From the cell containing the given text, extract its center point as (X, Y) coordinate. 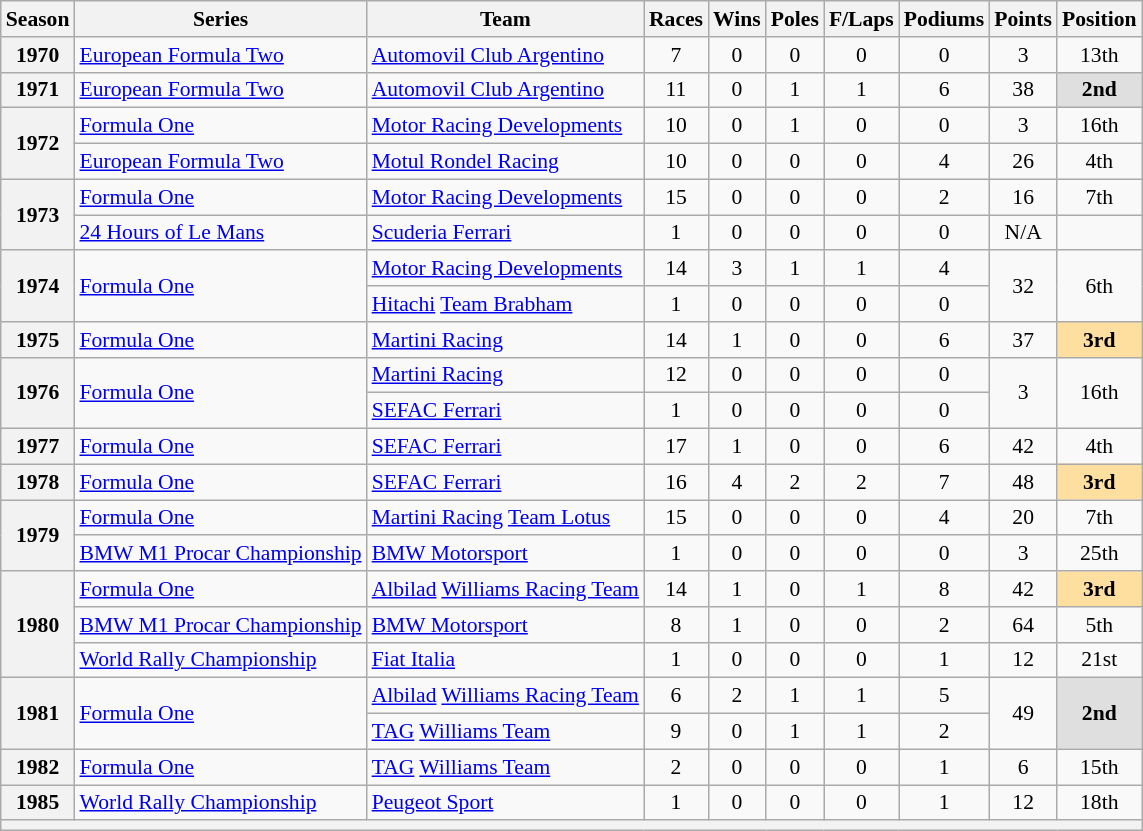
15th (1099, 767)
1979 (38, 536)
48 (1023, 482)
1985 (38, 803)
5 (944, 696)
21st (1099, 660)
Races (676, 19)
1973 (38, 214)
38 (1023, 90)
Position (1099, 19)
25th (1099, 554)
Podiums (944, 19)
Team (506, 19)
32 (1023, 286)
N/A (1023, 233)
1978 (38, 482)
Motul Rondel Racing (506, 162)
13th (1099, 55)
11 (676, 90)
37 (1023, 340)
Season (38, 19)
1971 (38, 90)
5th (1099, 625)
49 (1023, 714)
1976 (38, 392)
Martini Racing Team Lotus (506, 518)
1980 (38, 624)
Series (220, 19)
Peugeot Sport (506, 803)
Wins (737, 19)
1972 (38, 144)
26 (1023, 162)
1974 (38, 286)
17 (676, 447)
64 (1023, 625)
Scuderia Ferrari (506, 233)
1975 (38, 340)
Poles (795, 19)
1977 (38, 447)
20 (1023, 518)
Hitachi Team Brabham (506, 304)
F/Laps (862, 19)
9 (676, 732)
18th (1099, 803)
1981 (38, 714)
Points (1023, 19)
6th (1099, 286)
1970 (38, 55)
1982 (38, 767)
Fiat Italia (506, 660)
24 Hours of Le Mans (220, 233)
